Find where the given text appears and provide that cell's center as (x, y) coordinate. 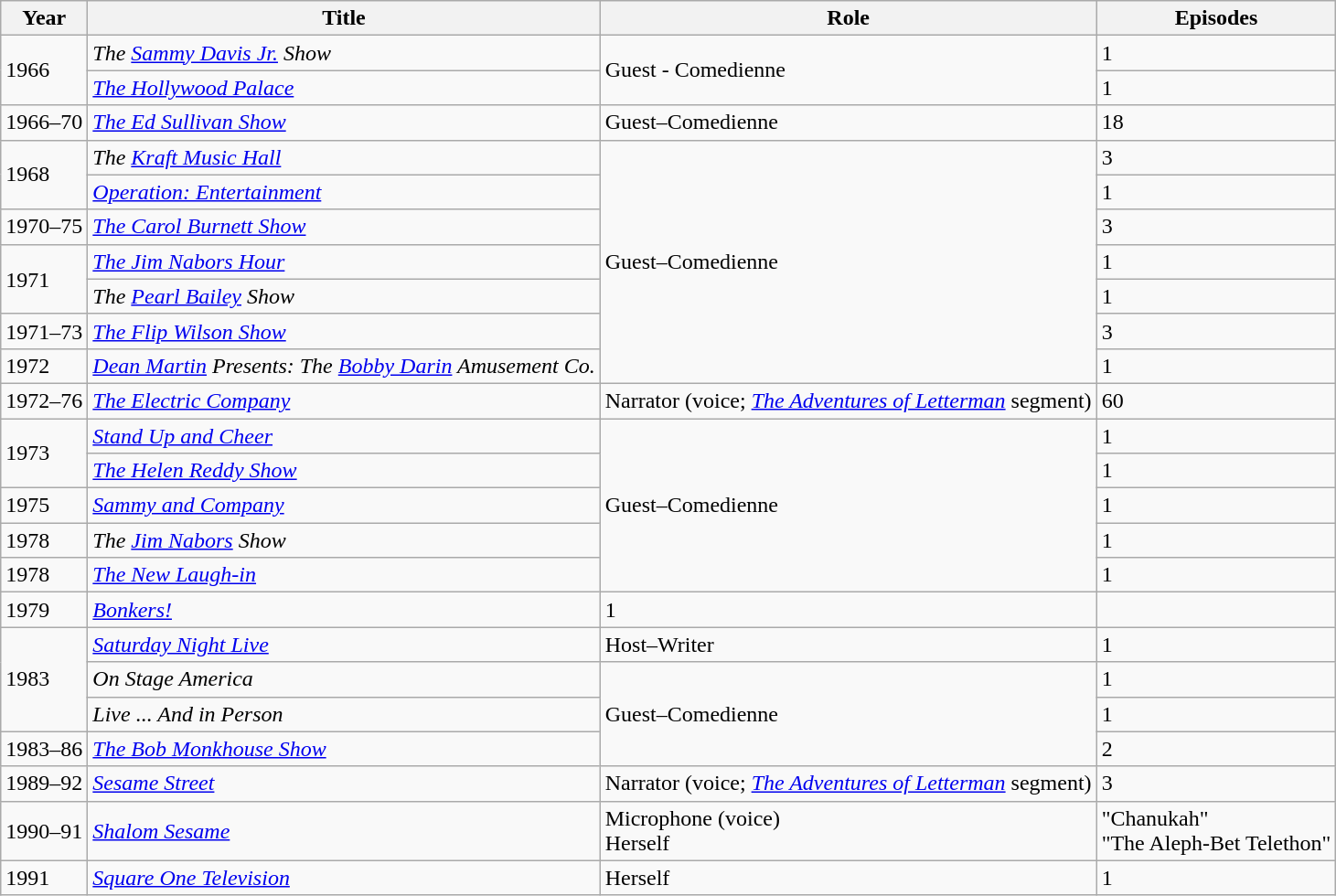
The Jim Nabors Show (344, 540)
Role (849, 18)
1979 (44, 610)
Saturday Night Live (344, 645)
The Ed Sullivan Show (344, 123)
1975 (44, 506)
The Carol Burnett Show (344, 227)
The Pearl Bailey Show (344, 296)
The Sammy Davis Jr. Show (344, 53)
1989–92 (44, 784)
Live ... And in Person (344, 714)
The Bob Monkhouse Show (344, 749)
The Hollywood Palace (344, 88)
The Electric Company (344, 400)
1966–70 (44, 123)
1971 (44, 279)
"Chanukah""The Aleph-Bet Telethon" (1216, 830)
60 (1216, 400)
On Stage America (344, 679)
Title (344, 18)
1972 (44, 366)
1971–73 (44, 331)
1991 (44, 878)
Herself (849, 878)
Sesame Street (344, 784)
1990–91 (44, 830)
Stand Up and Cheer (344, 436)
Dean Martin Presents: The Bobby Darin Amusement Co. (344, 366)
1972–76 (44, 400)
1983–86 (44, 749)
The Kraft Music Hall (344, 157)
2 (1216, 749)
The Flip Wilson Show (344, 331)
Year (44, 18)
The Helen Reddy Show (344, 471)
Sammy and Company (344, 506)
1968 (44, 175)
Operation: Entertainment (344, 192)
1970–75 (44, 227)
Square One Television (344, 878)
Host–Writer (849, 645)
1966 (44, 70)
Microphone (voice)Herself (849, 830)
1973 (44, 453)
Shalom Sesame (344, 830)
1983 (44, 679)
Bonkers! (344, 610)
The New Laugh-in (344, 575)
18 (1216, 123)
Guest - Comedienne (849, 70)
The Jim Nabors Hour (344, 261)
Episodes (1216, 18)
